Return the (X, Y) coordinate for the center point of the cell that contains the specified text.  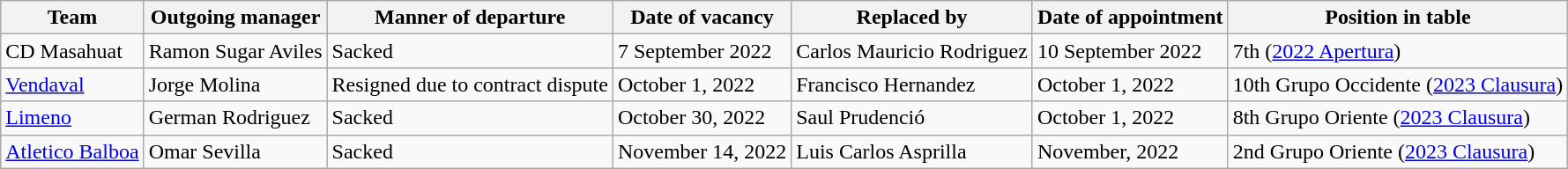
Manner of departure (470, 18)
8th Grupo Oriente (2023 Clausura) (1398, 118)
November, 2022 (1130, 151)
October 30, 2022 (702, 118)
Carlos Mauricio Rodriguez (912, 51)
Date of appointment (1130, 18)
Team (72, 18)
Resigned due to contract dispute (470, 84)
Luis Carlos Asprilla (912, 151)
Jorge Molina (235, 84)
Ramon Sugar Aviles (235, 51)
7th (2022 Apertura) (1398, 51)
Vendaval (72, 84)
10 September 2022 (1130, 51)
7 September 2022 (702, 51)
Position in table (1398, 18)
Limeno (72, 118)
10th Grupo Occidente (2023 Clausura) (1398, 84)
German Rodriguez (235, 118)
2nd Grupo Oriente (2023 Clausura) (1398, 151)
Saul Prudenció (912, 118)
CD Masahuat (72, 51)
Omar Sevilla (235, 151)
Replaced by (912, 18)
November 14, 2022 (702, 151)
Atletico Balboa (72, 151)
Francisco Hernandez (912, 84)
Date of vacancy (702, 18)
Outgoing manager (235, 18)
